Find where the given text appears and provide that cell's center as [x, y] coordinate. 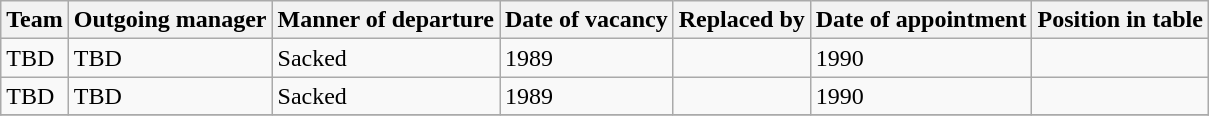
Replaced by [742, 20]
Date of vacancy [587, 20]
Manner of departure [386, 20]
Date of appointment [921, 20]
Position in table [1120, 20]
Team [35, 20]
Outgoing manager [170, 20]
